Provide the [x, y] coordinate of the cell's center where the given text is located.  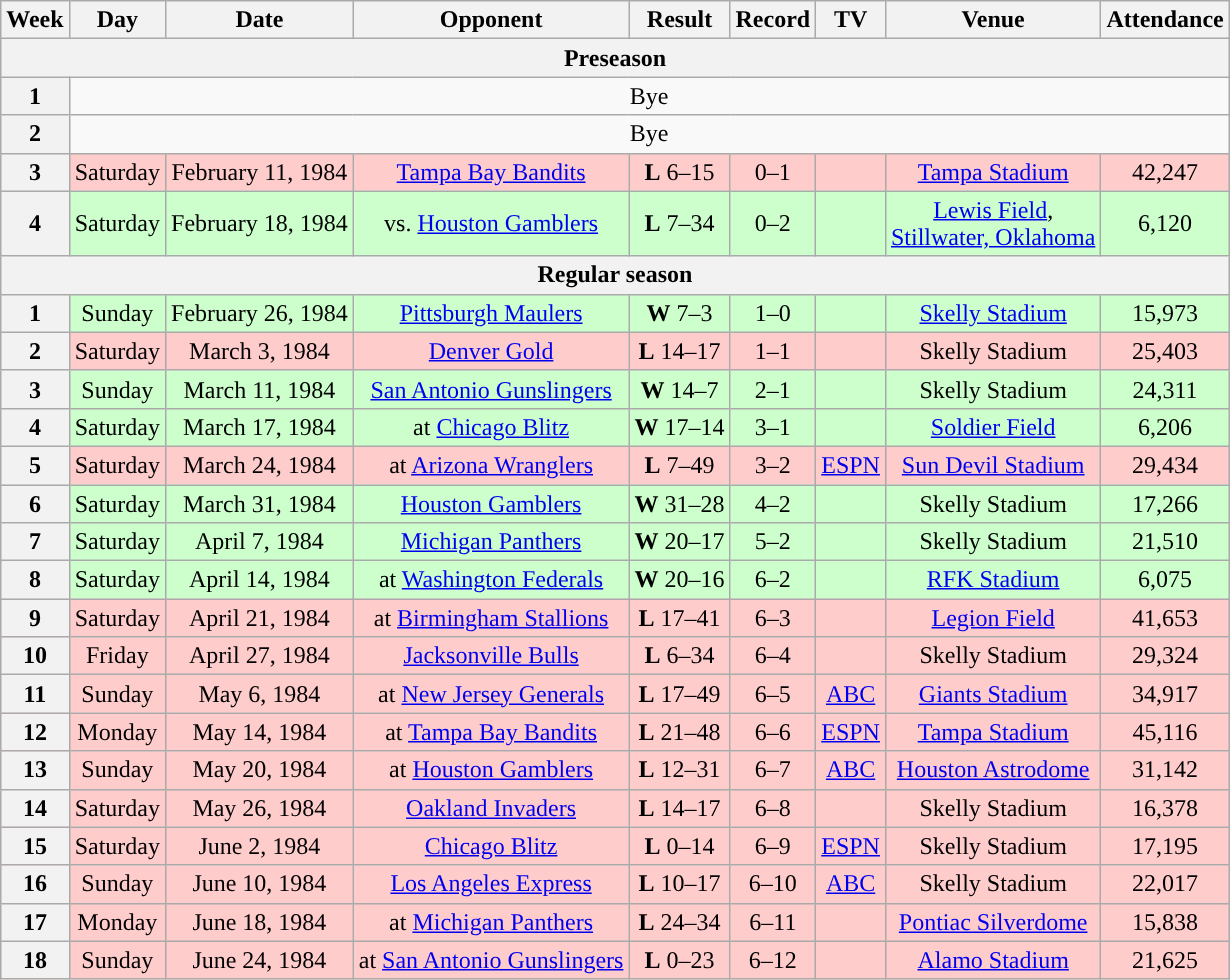
9 [35, 618]
Jacksonville Bulls [491, 656]
TV [851, 20]
at Houston Gamblers [491, 770]
6,075 [1165, 580]
18 [35, 960]
14 [35, 808]
L 21–48 [680, 732]
Legion Field [992, 618]
L 7–34 [680, 224]
Result [680, 20]
3–1 [773, 427]
6–7 [773, 770]
16,378 [1165, 808]
3–2 [773, 465]
February 18, 1984 [260, 224]
21,625 [1165, 960]
17 [35, 922]
Venue [992, 20]
Lewis Field,Stillwater, Oklahoma [992, 224]
5 [35, 465]
Soldier Field [992, 427]
34,917 [1165, 694]
Alamo Stadium [992, 960]
Michigan Panthers [491, 542]
31,142 [1165, 770]
2–1 [773, 389]
21,510 [1165, 542]
Houston Gamblers [491, 503]
6–3 [773, 618]
at San Antonio Gunslingers [491, 960]
at New Jersey Generals [491, 694]
Pittsburgh Maulers [491, 313]
45,116 [1165, 732]
March 3, 1984 [260, 351]
April 21, 1984 [260, 618]
L 6–15 [680, 172]
Tampa Bay Bandits [491, 172]
6,120 [1165, 224]
Sun Devil Stadium [992, 465]
March 31, 1984 [260, 503]
6 [35, 503]
Opponent [491, 20]
0–2 [773, 224]
June 10, 1984 [260, 884]
vs. Houston Gamblers [491, 224]
Date [260, 20]
at Michigan Panthers [491, 922]
May 20, 1984 [260, 770]
Pontiac Silverdome [992, 922]
0–1 [773, 172]
W 14–7 [680, 389]
6–2 [773, 580]
at Birmingham Stallions [491, 618]
15,838 [1165, 922]
6–8 [773, 808]
6–6 [773, 732]
June 24, 1984 [260, 960]
L 7–49 [680, 465]
7 [35, 542]
5–2 [773, 542]
1–1 [773, 351]
April 7, 1984 [260, 542]
L 17–41 [680, 618]
13 [35, 770]
May 6, 1984 [260, 694]
February 11, 1984 [260, 172]
at Tampa Bay Bandits [491, 732]
March 17, 1984 [260, 427]
17,195 [1165, 846]
Giants Stadium [992, 694]
April 27, 1984 [260, 656]
W 31–28 [680, 503]
42,247 [1165, 172]
L 24–34 [680, 922]
San Antonio Gunslingers [491, 389]
6–10 [773, 884]
at Chicago Blitz [491, 427]
Oakland Invaders [491, 808]
Regular season [615, 275]
June 18, 1984 [260, 922]
Day [117, 20]
29,434 [1165, 465]
6–4 [773, 656]
Chicago Blitz [491, 846]
16 [35, 884]
25,403 [1165, 351]
June 2, 1984 [260, 846]
29,324 [1165, 656]
15 [35, 846]
6,206 [1165, 427]
May 26, 1984 [260, 808]
March 24, 1984 [260, 465]
February 26, 1984 [260, 313]
41,653 [1165, 618]
4–2 [773, 503]
Record [773, 20]
24,311 [1165, 389]
Friday [117, 656]
Week [35, 20]
RFK Stadium [992, 580]
15,973 [1165, 313]
L 12–31 [680, 770]
W 20–16 [680, 580]
May 14, 1984 [260, 732]
6–9 [773, 846]
6–12 [773, 960]
11 [35, 694]
10 [35, 656]
Denver Gold [491, 351]
at Arizona Wranglers [491, 465]
W 7–3 [680, 313]
6–5 [773, 694]
W 17–14 [680, 427]
at Washington Federals [491, 580]
L 0–14 [680, 846]
Attendance [1165, 20]
W 20–17 [680, 542]
L 0–23 [680, 960]
March 11, 1984 [260, 389]
1–0 [773, 313]
8 [35, 580]
6–11 [773, 922]
Houston Astrodome [992, 770]
L 17–49 [680, 694]
April 14, 1984 [260, 580]
22,017 [1165, 884]
17,266 [1165, 503]
Los Angeles Express [491, 884]
Preseason [615, 58]
12 [35, 732]
L 6–34 [680, 656]
L 10–17 [680, 884]
